Locate the cell with the specified text and output its (x, y) center coordinate. 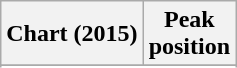
Chart (2015) (72, 34)
Peakposition (189, 34)
